Capture the cell that displays the provided text and extract its (x, y) central coordinate. 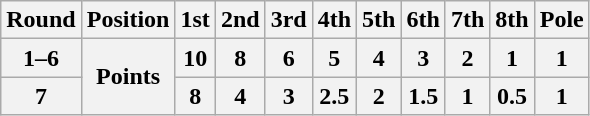
10 (195, 58)
Round (41, 20)
7 (41, 96)
1st (195, 20)
Pole (562, 20)
6th (423, 20)
1.5 (423, 96)
2nd (240, 20)
0.5 (512, 96)
5th (379, 20)
6 (288, 58)
2.5 (334, 96)
Position (128, 20)
8th (512, 20)
5 (334, 58)
Points (128, 77)
3rd (288, 20)
4th (334, 20)
7th (467, 20)
1–6 (41, 58)
